Determine the [x, y] coordinate at the center of the cell enclosing the given text.  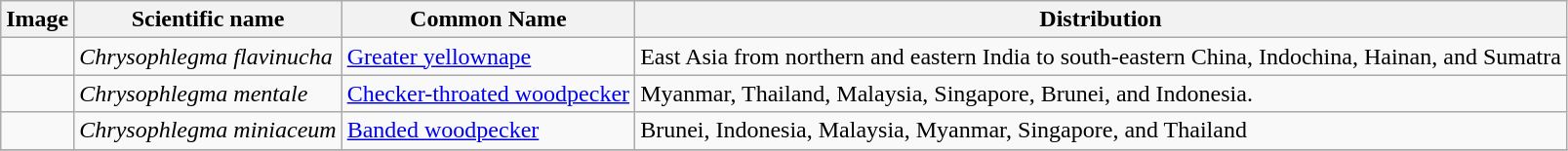
Chrysophlegma flavinucha [208, 57]
Chrysophlegma mentale [208, 94]
Distribution [1101, 19]
Scientific name [208, 19]
Brunei, Indonesia, Malaysia, Myanmar, Singapore, and Thailand [1101, 131]
East Asia from northern and eastern India to south-eastern China, Indochina, Hainan, and Sumatra [1101, 57]
Common Name [488, 19]
Banded woodpecker [488, 131]
Chrysophlegma miniaceum [208, 131]
Greater yellownape [488, 57]
Checker-throated woodpecker [488, 94]
Myanmar, Thailand, Malaysia, Singapore, Brunei, and Indonesia. [1101, 94]
Image [37, 19]
